Provide the (X, Y) coordinate of the cell's center where the given text is located.  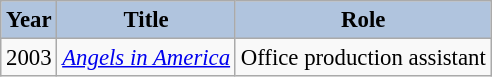
Title (146, 20)
2003 (29, 58)
Office production assistant (363, 58)
Role (363, 20)
Year (29, 20)
Angels in America (146, 58)
